Scan for the cell matching the given text and deliver its (X, Y) coordinate at center. 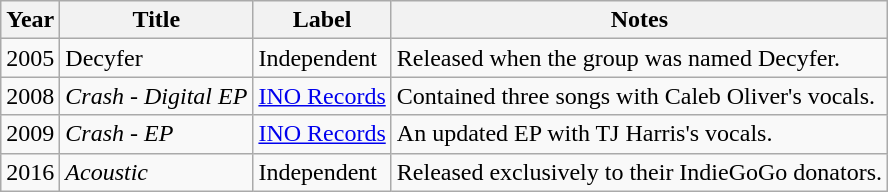
An updated EP with TJ Harris's vocals. (639, 134)
2009 (30, 134)
Released when the group was named Decyfer. (639, 58)
Crash - EP (156, 134)
Decyfer (156, 58)
Contained three songs with Caleb Oliver's vocals. (639, 96)
Acoustic (156, 172)
2008 (30, 96)
Notes (639, 20)
2016 (30, 172)
2005 (30, 58)
Crash - Digital EP (156, 96)
Year (30, 20)
Label (322, 20)
Released exclusively to their IndieGoGo donators. (639, 172)
Title (156, 20)
